Locate the cell with the specified text and output its [X, Y] center coordinate. 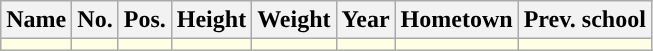
Hometown [456, 20]
Weight [294, 20]
Name [36, 20]
Year [366, 20]
Prev. school [584, 20]
Height [211, 20]
Pos. [144, 20]
No. [95, 20]
